Search for the cell housing the specified text and yield its (x, y) center coordinate. 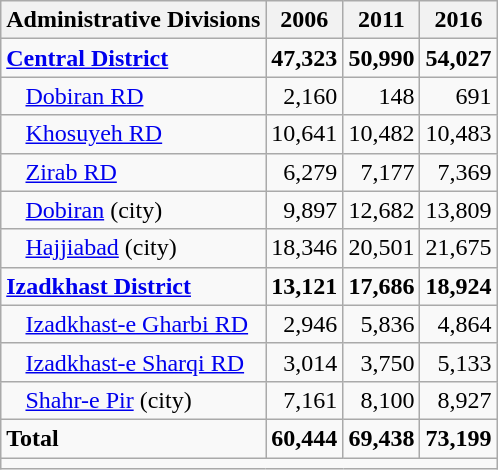
4,864 (458, 324)
691 (458, 96)
20,501 (382, 248)
73,199 (458, 438)
12,682 (382, 210)
18,346 (304, 248)
9,897 (304, 210)
17,686 (382, 286)
Khosuyeh RD (134, 134)
2016 (458, 20)
Dobiran RD (134, 96)
8,100 (382, 400)
13,809 (458, 210)
2,946 (304, 324)
Izadkhast-e Sharqi RD (134, 362)
5,836 (382, 324)
7,177 (382, 172)
69,438 (382, 438)
21,675 (458, 248)
2006 (304, 20)
3,014 (304, 362)
3,750 (382, 362)
Izadkhast-e Gharbi RD (134, 324)
Zirab RD (134, 172)
7,161 (304, 400)
Central District (134, 58)
47,323 (304, 58)
Hajjiabad (city) (134, 248)
60,444 (304, 438)
Shahr-e Pir (city) (134, 400)
7,369 (458, 172)
Izadkhast District (134, 286)
2011 (382, 20)
Dobiran (city) (134, 210)
10,483 (458, 134)
6,279 (304, 172)
5,133 (458, 362)
18,924 (458, 286)
10,641 (304, 134)
148 (382, 96)
50,990 (382, 58)
54,027 (458, 58)
8,927 (458, 400)
Total (134, 438)
Administrative Divisions (134, 20)
10,482 (382, 134)
13,121 (304, 286)
2,160 (304, 96)
